Return the (x, y) coordinate for the center point of the cell that contains the specified text.  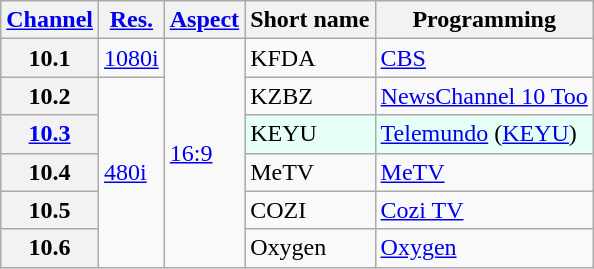
10.1 (50, 58)
COZI (310, 210)
Channel (50, 20)
10.5 (50, 210)
Aspect (204, 20)
KEYU (310, 134)
Res. (132, 20)
Telemundo (KEYU) (484, 134)
480i (132, 172)
1080i (132, 58)
10.3 (50, 134)
CBS (484, 58)
10.2 (50, 96)
Programming (484, 20)
KZBZ (310, 96)
10.4 (50, 172)
NewsChannel 10 Too (484, 96)
16:9 (204, 153)
10.6 (50, 248)
Cozi TV (484, 210)
Short name (310, 20)
KFDA (310, 58)
